Provide the (X, Y) coordinate of the cell's center where the given text is located.  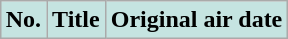
Title (76, 20)
No. (23, 20)
Original air date (196, 20)
